From the cell containing the given text, extract its center point as (X, Y) coordinate. 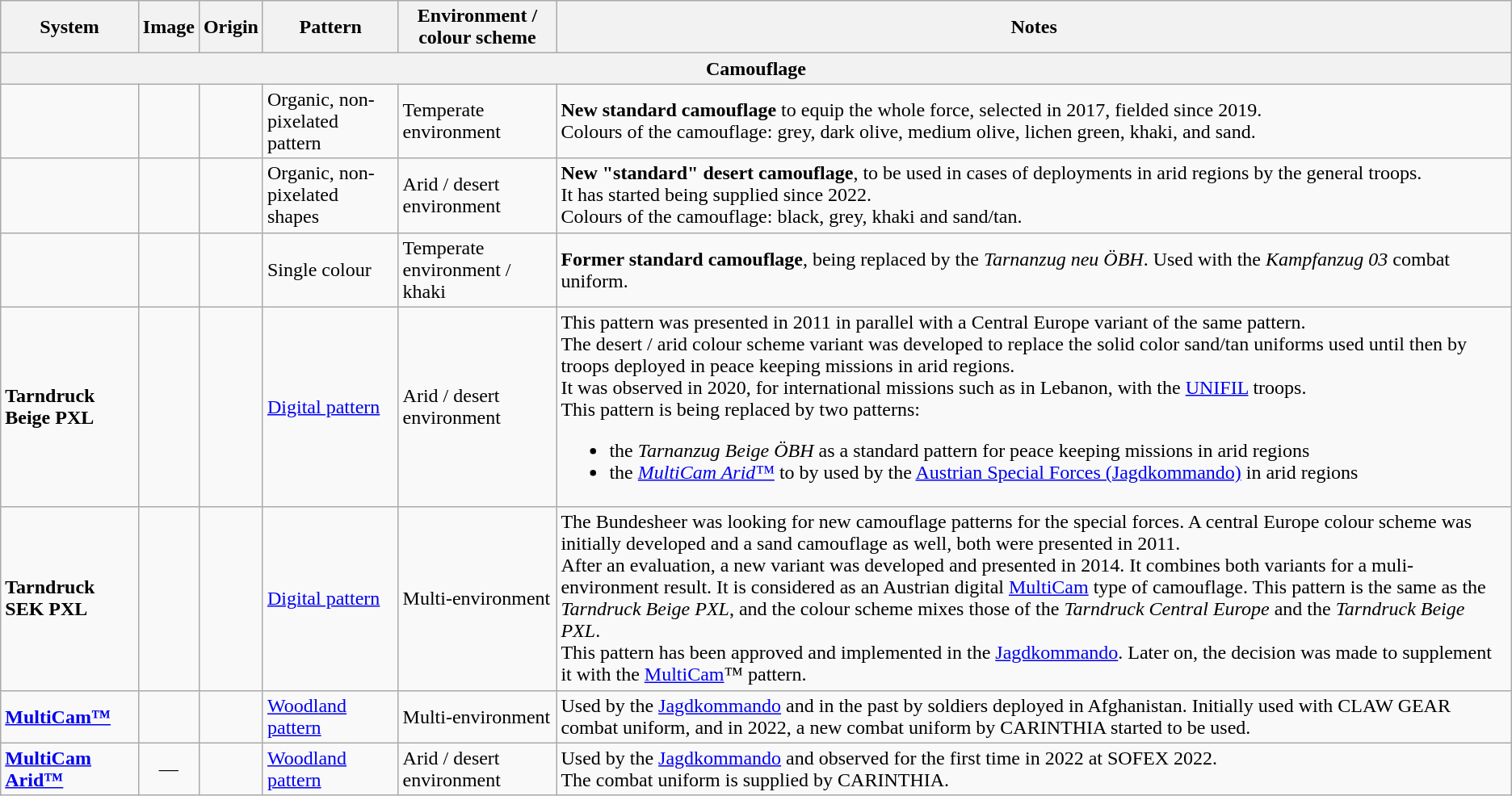
Camouflage (756, 69)
Notes (1034, 27)
— (168, 769)
Temperate environment / khaki (477, 270)
MultiCam Arid™ (69, 769)
Environment / colour scheme (477, 27)
Pattern (330, 27)
Tarndruck Beige PXL (69, 407)
Former standard camouflage, being replaced by the Tarnanzug neu ÖBH. Used with the Kampfanzug 03 combat uniform. (1034, 270)
Organic, non-pixelated pattern (330, 121)
Used by the Jagdkommando and observed for the first time in 2022 at SOFEX 2022.The combat uniform is supplied by CARINTHIA. (1034, 769)
MultiCam™ (69, 717)
Image (168, 27)
Temperate environment (477, 121)
Organic, non-pixelated shapes (330, 195)
System (69, 27)
Single colour (330, 270)
Tarndruck SEK PXL (69, 599)
Origin (231, 27)
